Search for the cell housing the specified text and yield its (x, y) center coordinate. 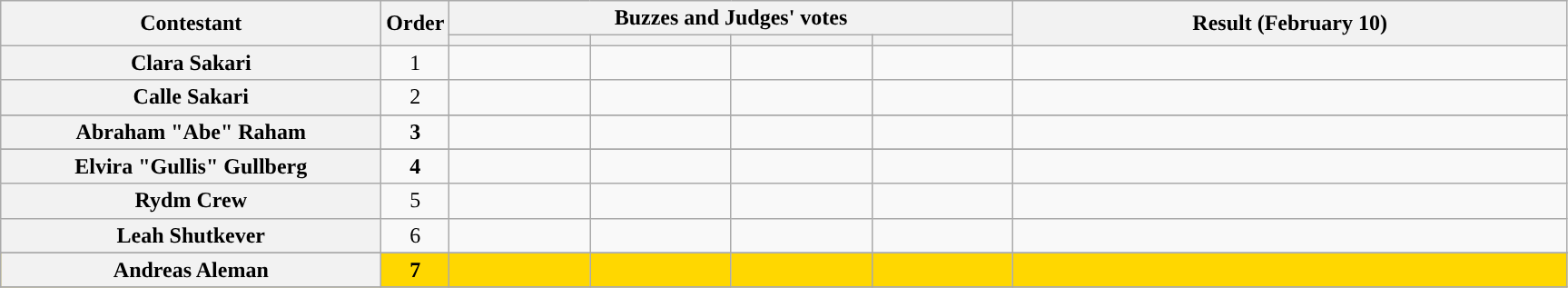
Buzzes and Judges' votes (731, 18)
Andreas Aleman (191, 270)
7 (416, 270)
Elvira "Gullis" Gullberg (191, 166)
Abraham "Abe" Raham (191, 132)
4 (416, 166)
Calle Sakari (191, 97)
6 (416, 235)
3 (416, 132)
Rydm Crew (191, 201)
5 (416, 201)
Clara Sakari (191, 63)
Order (416, 24)
1 (416, 63)
Result (February 10) (1289, 24)
Contestant (191, 24)
2 (416, 97)
Leah Shutkever (191, 235)
